Capture the cell that displays the provided text and extract its (x, y) central coordinate. 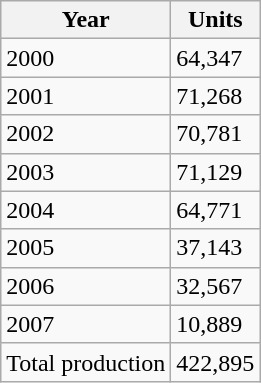
2000 (86, 58)
Year (86, 20)
2005 (86, 248)
2006 (86, 286)
37,143 (216, 248)
64,771 (216, 210)
10,889 (216, 324)
64,347 (216, 58)
2002 (86, 134)
2003 (86, 172)
422,895 (216, 362)
Units (216, 20)
71,129 (216, 172)
Total production (86, 362)
2007 (86, 324)
2004 (86, 210)
71,268 (216, 96)
32,567 (216, 286)
2001 (86, 96)
70,781 (216, 134)
